Determine the [x, y] coordinate at the center of the cell enclosing the given text.  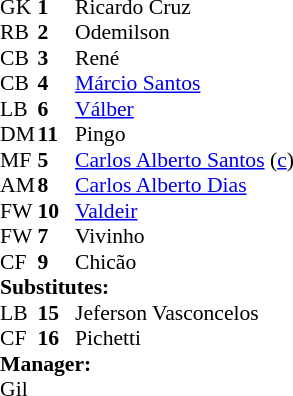
15 [57, 313]
4 [57, 83]
AM [19, 185]
16 [57, 339]
2 [57, 33]
MF [19, 160]
7 [57, 237]
DM [19, 135]
RB [19, 33]
11 [57, 135]
9 [57, 262]
6 [57, 109]
3 [57, 58]
5 [57, 160]
10 [57, 211]
8 [57, 185]
